Pinpoint the cell where the given text exists, returning its [X, Y] midpoint coordinate. 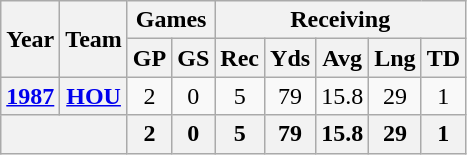
GP [149, 58]
Avg [342, 58]
GS [194, 58]
Receiving [340, 20]
Lng [395, 58]
HOU [94, 96]
Games [170, 20]
1987 [30, 96]
Team [94, 39]
Year [30, 39]
Rec [240, 58]
TD [443, 58]
Yds [290, 58]
